Find where the given text appears and provide that cell's center as [x, y] coordinate. 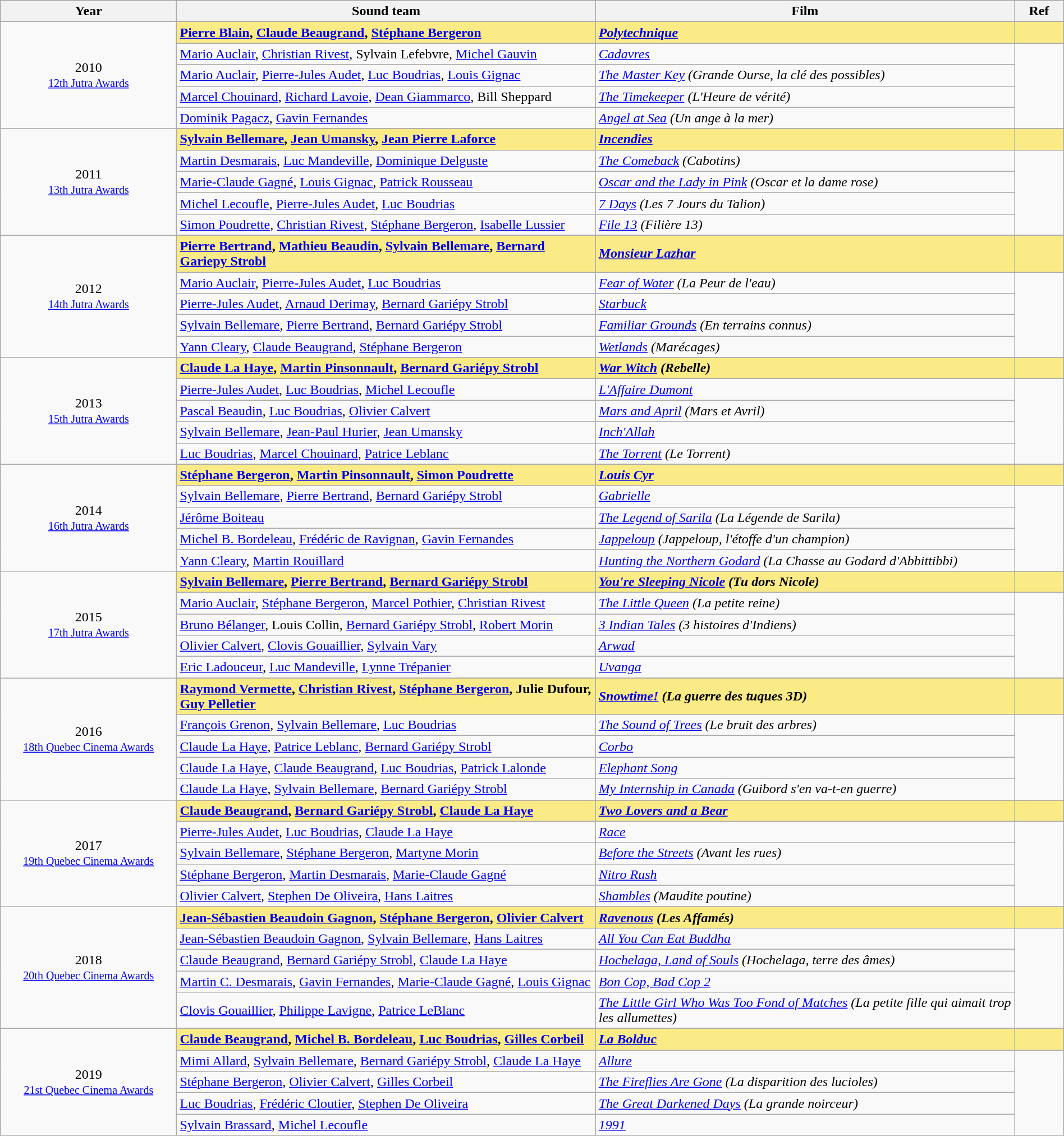
Inch'Allah [805, 432]
Yann Cleary, Martin Rouillard [386, 560]
1991 [805, 1125]
Incendies [805, 139]
The Timekeeper (L'Heure de vérité) [805, 97]
Luc Boudrias, Marcel Chouinard, Patrice Leblanc [386, 454]
2013 15th Jutra Awards [89, 411]
Arwad [805, 646]
Sylvain Bellemare, Jean Umansky, Jean Pierre Laforce [386, 139]
Simon Poudrette, Christian Rivest, Stéphane Bergeron, Isabelle Lussier [386, 225]
The Fireflies Are Gone (La disparition des lucioles) [805, 1082]
2016 18th Quebec Cinema Awards [89, 739]
Claude La Haye, Claude Beaugrand, Luc Boudrias, Patrick Lalonde [386, 768]
Nitro Rush [805, 874]
Clovis Gouaillier, Philippe Lavigne, Patrice LeBlanc [386, 1010]
Monsieur Lazhar [805, 254]
Martin Desmarais, Luc Mandeville, Dominique Delguste [386, 161]
Pierre-Jules Audet, Arnaud Derimay, Bernard Gariépy Strobl [386, 304]
Jappeloup (Jappeloup, l'étoffe d'un champion) [805, 539]
Jean-Sébastien Beaudoin Gagnon, Stéphane Bergeron, Olivier Calvert [386, 917]
The Comeback (Cabotins) [805, 161]
Uvanga [805, 667]
Fear of Water (La Peur de l'eau) [805, 282]
Mario Auclair, Pierre-Jules Audet, Luc Boudrias [386, 282]
Film [805, 11]
Ravenous (Les Affamés) [805, 917]
Michel Lecoufle, Pierre-Jules Audet, Luc Boudrias [386, 203]
Sylvain Bellemare, Stéphane Bergeron, Martyne Morin [386, 853]
The Torrent (Le Torrent) [805, 454]
Stéphane Bergeron, Martin Pinsonnault, Simon Poudrette [386, 475]
Claude Beaugrand, Michel B. Bordeleau, Luc Boudrias, Gilles Corbeil [386, 1039]
Eric Ladouceur, Luc Mandeville, Lynne Trépanier [386, 667]
Claude La Haye, Sylvain Bellemare, Bernard Gariépy Strobl [386, 789]
Gabrielle [805, 496]
Race [805, 832]
Olivier Calvert, Stephen De Oliveira, Hans Laitres [386, 896]
Corbo [805, 746]
Jérôme Boiteau [386, 517]
Pierre Bertrand, Mathieu Beaudin, Sylvain Bellemare, Bernard Gariepy Strobl [386, 254]
Marie-Claude Gagné, Louis Gignac, Patrick Rousseau [386, 182]
2012 14th Jutra Awards [89, 296]
Allure [805, 1061]
2011 13th Jutra Awards [89, 182]
Stéphane Bergeron, Martin Desmarais, Marie-Claude Gagné [386, 874]
Starbuck [805, 304]
Hochelaga, Land of Souls (Hochelaga, terre des âmes) [805, 960]
Pierre-Jules Audet, Luc Boudrias, Claude La Haye [386, 832]
Sylvain Bellemare, Jean-Paul Hurier, Jean Umansky [386, 432]
Olivier Calvert, Clovis Gouaillier, Sylvain Vary [386, 646]
2014 16th Jutra Awards [89, 517]
Angel at Sea (Un ange à la mer) [805, 118]
Jean-Sébastien Beaudoin Gagnon, Sylvain Bellemare, Hans Laitres [386, 938]
Before the Streets (Avant les rues) [805, 853]
2019 21st Quebec Cinema Awards [89, 1082]
Mimi Allard, Sylvain Bellemare, Bernard Gariépy Strobl, Claude La Haye [386, 1061]
Louis Cyr [805, 475]
Sylvain Brassard, Michel Lecoufle [386, 1125]
Claude La Haye, Martin Pinsonnault, Bernard Gariépy Strobl [386, 368]
My Internship in Canada (Guibord s'en va-t-en guerre) [805, 789]
Bruno Bélanger, Louis Collin, Bernard Gariépy Strobl, Robert Morin [386, 625]
Mario Auclair, Christian Rivest, Sylvain Lefebvre, Michel Gauvin [386, 54]
Michel B. Bordeleau, Frédéric de Ravignan, Gavin Fernandes [386, 539]
Luc Boudrias, Frédéric Cloutier, Stephen De Oliveira [386, 1103]
3 Indian Tales (3 histoires d'Indiens) [805, 625]
The Great Darkened Days (La grande noirceur) [805, 1103]
The Little Girl Who Was Too Fond of Matches (La petite fille qui aimait trop les allumettes) [805, 1010]
Shambles (Maudite poutine) [805, 896]
Yann Cleary, Claude Beaugrand, Stéphane Bergeron [386, 347]
2015 17th Jutra Awards [89, 624]
Raymond Vermette, Christian Rivest, Stéphane Bergeron, Julie Dufour, Guy Pelletier [386, 696]
Pierre-Jules Audet, Luc Boudrias, Michel Lecoufle [386, 390]
Familiar Grounds (En terrains connus) [805, 326]
Sound team [386, 11]
All You Can Eat Buddha [805, 938]
7 Days (Les 7 Jours du Talion) [805, 203]
2010 12th Jutra Awards [89, 75]
2018 20th Quebec Cinema Awards [89, 968]
Marcel Chouinard, Richard Lavoie, Dean Giammarco, Bill Sheppard [386, 97]
Cadavres [805, 54]
2017 19th Quebec Cinema Awards [89, 853]
Mario Auclair, Stéphane Bergeron, Marcel Pothier, Christian Rivest [386, 603]
Pascal Beaudin, Luc Boudrias, Olivier Calvert [386, 411]
Oscar and the Lady in Pink (Oscar et la dame rose) [805, 182]
The Master Key (Grande Ourse, la clé des possibles) [805, 75]
François Grenon, Sylvain Bellemare, Luc Boudrias [386, 725]
Mars and April (Mars et Avril) [805, 411]
The Sound of Trees (Le bruit des arbres) [805, 725]
You're Sleeping Nicole (Tu dors Nicole) [805, 581]
Stéphane Bergeron, Olivier Calvert, Gilles Corbeil [386, 1082]
Martin C. Desmarais, Gavin Fernandes, Marie-Claude Gagné, Louis Gignac [386, 982]
La Bolduc [805, 1039]
Dominik Pagacz, Gavin Fernandes [386, 118]
Ref [1039, 11]
Two Lovers and a Bear [805, 810]
File 13 (Filière 13) [805, 225]
Wetlands (Marécages) [805, 347]
Year [89, 11]
Elephant Song [805, 768]
Pierre Blain, Claude Beaugrand, Stéphane Bergeron [386, 33]
Hunting the Northern Godard (La Chasse au Godard d'Abbittibbi) [805, 560]
War Witch (Rebelle) [805, 368]
Snowtime! (La guerre des tuques 3D) [805, 696]
Bon Cop, Bad Cop 2 [805, 982]
Claude La Haye, Patrice Leblanc, Bernard Gariépy Strobl [386, 746]
The Legend of Sarila (La Légende de Sarila) [805, 517]
L'Affaire Dumont [805, 390]
Mario Auclair, Pierre-Jules Audet, Luc Boudrias, Louis Gignac [386, 75]
Polytechnique [805, 33]
The Little Queen (La petite reine) [805, 603]
